Return [x, y] of the center of cell containing provided text 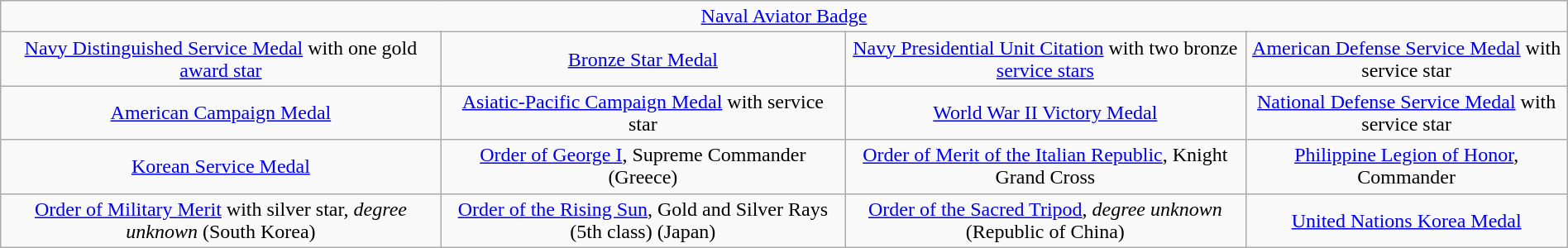
Navy Presidential Unit Citation with two bronze service stars [1045, 60]
Korean Service Medal [221, 167]
Order of the Sacred Tripod, degree unknown (Republic of China) [1045, 220]
Philippine Legion of Honor, Commander [1406, 167]
American Campaign Medal [221, 112]
Naval Aviator Badge [784, 17]
National Defense Service Medal with service star [1406, 112]
Order of the Rising Sun, Gold and Silver Rays (5th class) (Japan) [643, 220]
Order of Military Merit with silver star, degree unknown (South Korea) [221, 220]
Navy Distinguished Service Medal with one gold award star [221, 60]
United Nations Korea Medal [1406, 220]
Asiatic-Pacific Campaign Medal with service star [643, 112]
Order of George I, Supreme Commander (Greece) [643, 167]
Bronze Star Medal [643, 60]
World War II Victory Medal [1045, 112]
American Defense Service Medal with service star [1406, 60]
Order of Merit of the Italian Republic, Knight Grand Cross [1045, 167]
